Identify which cell holds the provided text, then report its (x, y) central coordinate. 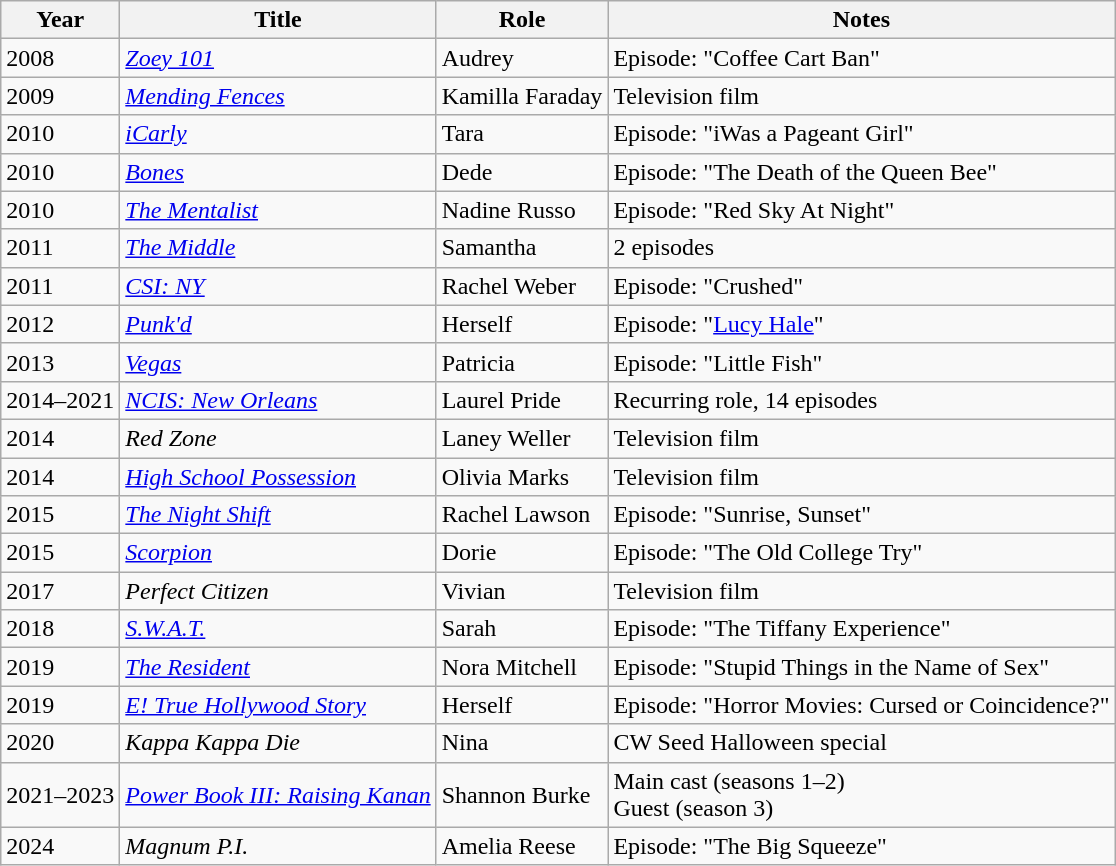
Episode: "The Death of the Queen Bee" (862, 172)
Vegas (278, 362)
2008 (60, 58)
Notes (862, 20)
Nora Mitchell (522, 667)
Samantha (522, 248)
Patricia (522, 362)
Sarah (522, 629)
Episode: "Sunrise, Sunset" (862, 515)
2013 (60, 362)
2009 (60, 96)
Dede (522, 172)
Episode: "Crushed" (862, 286)
Dorie (522, 553)
Episode: "Red Sky At Night" (862, 210)
Nadine Russo (522, 210)
Power Book III: Raising Kanan (278, 794)
S.W.A.T. (278, 629)
Audrey (522, 58)
Kamilla Faraday (522, 96)
The Resident (278, 667)
NCIS: New Orleans (278, 400)
Nina (522, 743)
Rachel Lawson (522, 515)
2024 (60, 846)
CW Seed Halloween special (862, 743)
2021–2023 (60, 794)
Mending Fences (278, 96)
Laney Weller (522, 438)
Amelia Reese (522, 846)
Laurel Pride (522, 400)
2020 (60, 743)
Punk'd (278, 324)
Episode: "iWas a Pageant Girl" (862, 134)
2018 (60, 629)
Zoey 101 (278, 58)
Bones (278, 172)
Vivian (522, 591)
Perfect Citizen (278, 591)
CSI: NY (278, 286)
2017 (60, 591)
2014–2021 (60, 400)
Episode: "Coffee Cart Ban" (862, 58)
iCarly (278, 134)
Main cast (seasons 1–2) Guest (season 3) (862, 794)
Role (522, 20)
Olivia Marks (522, 477)
Episode: "The Big Squeeze" (862, 846)
Episode: "Lucy Hale" (862, 324)
Title (278, 20)
Episode: "Stupid Things in the Name of Sex" (862, 667)
The Night Shift (278, 515)
Year (60, 20)
High School Possession (278, 477)
2 episodes (862, 248)
Tara (522, 134)
Episode: "Horror Movies: Cursed or Coincidence?" (862, 705)
Red Zone (278, 438)
Magnum P.I. (278, 846)
The Middle (278, 248)
The Mentalist (278, 210)
Scorpion (278, 553)
Kappa Kappa Die (278, 743)
Shannon Burke (522, 794)
2012 (60, 324)
Episode: "The Tiffany Experience" (862, 629)
Recurring role, 14 episodes (862, 400)
Rachel Weber (522, 286)
Episode: "The Old College Try" (862, 553)
E! True Hollywood Story (278, 705)
Episode: "Little Fish" (862, 362)
